Locate the cell with the specified text and output its (x, y) center coordinate. 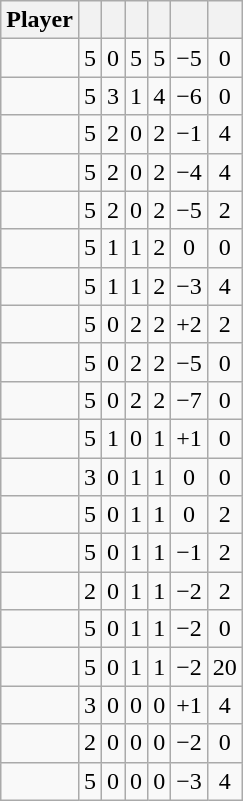
20 (224, 667)
−6 (190, 96)
+2 (190, 324)
−4 (190, 172)
−7 (190, 400)
Player (40, 20)
